Pinpoint the cell where the given text exists, returning its (x, y) midpoint coordinate. 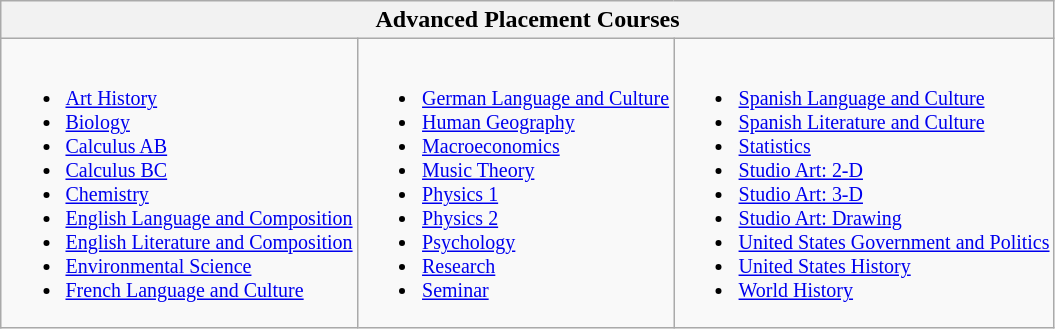
Advanced Placement Courses (528, 20)
German Language and CultureHuman GeographyMacroeconomicsMusic TheoryPhysics 1Physics 2PsychologyResearchSeminar (516, 184)
